For the text-containing cell, return its midpoint in [X, Y] coordinate format. 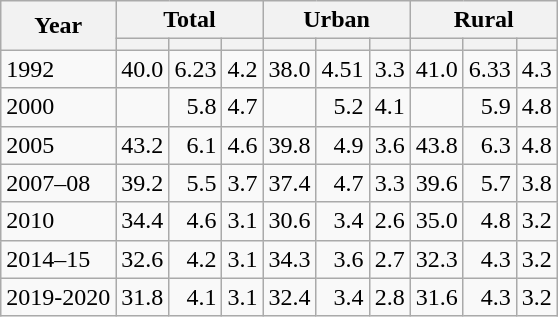
5.8 [196, 107]
2.7 [390, 259]
2005 [58, 145]
2000 [58, 107]
39.6 [436, 183]
31.6 [436, 297]
Total [190, 20]
32.6 [142, 259]
2007–08 [58, 183]
32.4 [290, 297]
38.0 [290, 69]
37.4 [290, 183]
3.7 [242, 183]
4.51 [342, 69]
30.6 [290, 221]
6.33 [490, 69]
6.3 [490, 145]
5.2 [342, 107]
34.4 [142, 221]
2019-2020 [58, 297]
43.2 [142, 145]
39.2 [142, 183]
43.8 [436, 145]
41.0 [436, 69]
2.8 [390, 297]
Rural [484, 20]
35.0 [436, 221]
Year [58, 26]
6.1 [196, 145]
2.6 [390, 221]
32.3 [436, 259]
1992 [58, 69]
3.8 [536, 183]
39.8 [290, 145]
2014–15 [58, 259]
40.0 [142, 69]
5.5 [196, 183]
5.9 [490, 107]
2010 [58, 221]
31.8 [142, 297]
4.9 [342, 145]
5.7 [490, 183]
Urban [336, 20]
34.3 [290, 259]
6.23 [196, 69]
